Determine the (x, y) coordinate at the center of the cell enclosing the given text.  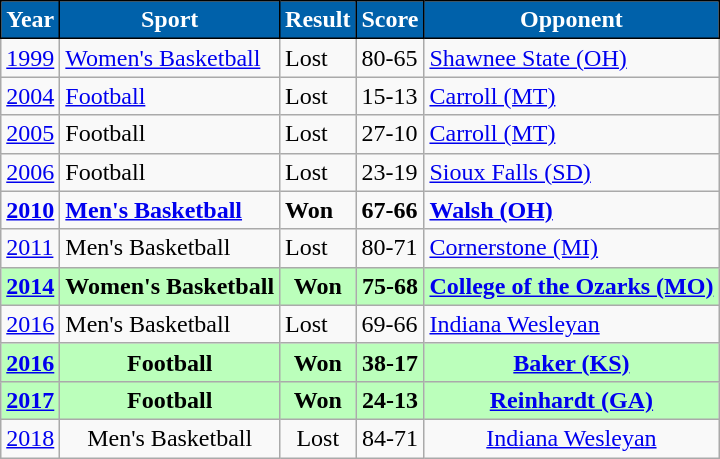
Walsh (OH) (572, 210)
23-19 (390, 172)
Shawnee State (OH) (572, 58)
67-66 (390, 210)
2004 (30, 96)
Cornerstone (MI) (572, 248)
75-68 (390, 286)
84-71 (390, 438)
Opponent (572, 20)
24-13 (390, 400)
15-13 (390, 96)
69-66 (390, 324)
Sport (170, 20)
Result (318, 20)
1999 (30, 58)
2014 (30, 286)
College of the Ozarks (MO) (572, 286)
Baker (KS) (572, 362)
27-10 (390, 134)
Score (390, 20)
2005 (30, 134)
Year (30, 20)
80-71 (390, 248)
Reinhardt (GA) (572, 400)
2010 (30, 210)
2011 (30, 248)
38-17 (390, 362)
2017 (30, 400)
2018 (30, 438)
80-65 (390, 58)
Sioux Falls (SD) (572, 172)
2006 (30, 172)
